Return (X, Y) of the center of cell containing provided text 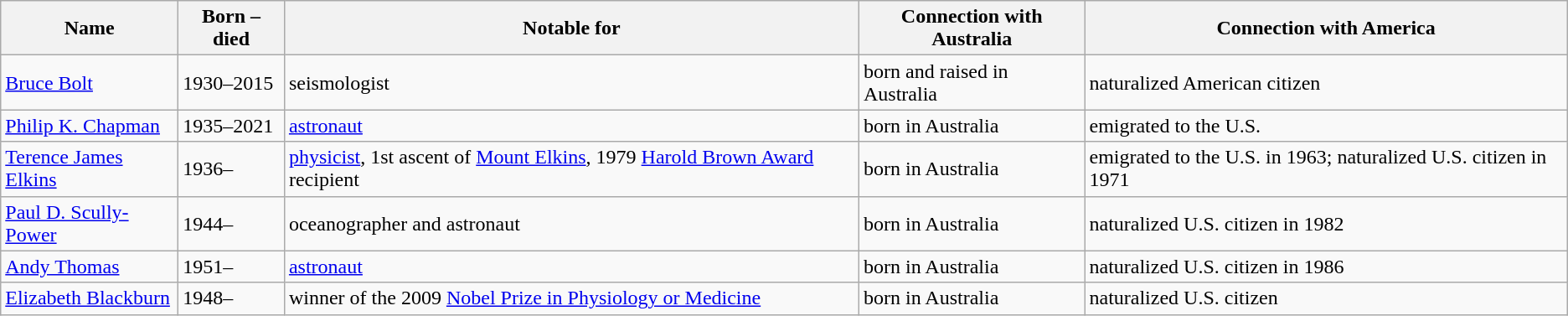
1936– (231, 169)
Name (90, 28)
Bruce Bolt (90, 82)
emigrated to the U.S. in 1963; naturalized U.S. citizen in 1971 (1326, 169)
oceanographer and astronaut (571, 223)
1944– (231, 223)
1935–2021 (231, 126)
1948– (231, 298)
1930–2015 (231, 82)
seismologist (571, 82)
Paul D. Scully-Power (90, 223)
naturalized U.S. citizen in 1982 (1326, 223)
naturalized American citizen (1326, 82)
naturalized U.S. citizen (1326, 298)
emigrated to the U.S. (1326, 126)
Elizabeth Blackburn (90, 298)
Connection with Australia (972, 28)
Andy Thomas (90, 267)
physicist, 1st ascent of Mount Elkins, 1979 Harold Brown Award recipient (571, 169)
Notable for (571, 28)
Connection with America (1326, 28)
naturalized U.S. citizen in 1986 (1326, 267)
Philip K. Chapman (90, 126)
born and raised in Australia (972, 82)
winner of the 2009 Nobel Prize in Physiology or Medicine (571, 298)
Terence James Elkins (90, 169)
Born – died (231, 28)
1951– (231, 267)
